Return the [x, y] coordinate for the center point of the cell that contains the specified text.  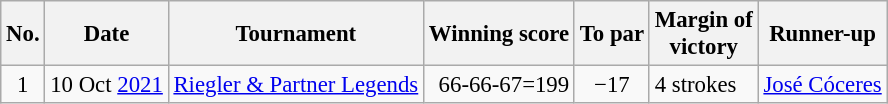
−17 [612, 85]
Date [106, 34]
10 Oct 2021 [106, 85]
Tournament [296, 34]
Runner-up [822, 34]
1 [23, 85]
66-66-67=199 [500, 85]
To par [612, 34]
José Cóceres [822, 85]
Riegler & Partner Legends [296, 85]
No. [23, 34]
Margin ofvictory [704, 34]
4 strokes [704, 85]
Winning score [500, 34]
